Output the [x, y] coordinate of the center of the cell containing the given text.  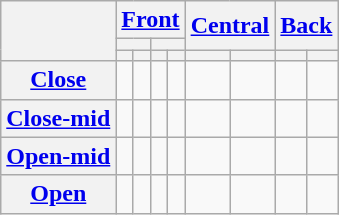
Central [230, 26]
Back [306, 26]
Open-mid [58, 156]
Front [150, 20]
Close [58, 80]
Open [58, 194]
Close-mid [58, 118]
